Scan for the cell matching the given text and deliver its (x, y) coordinate at center. 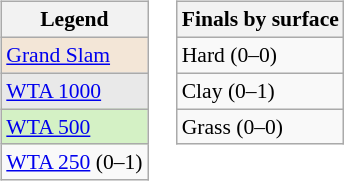
Grass (0–0) (260, 127)
Legend (74, 20)
WTA 500 (74, 127)
Finals by surface (260, 20)
Hard (0–0) (260, 55)
WTA 1000 (74, 91)
WTA 250 (0–1) (74, 162)
Clay (0–1) (260, 91)
Grand Slam (74, 55)
